Identify which cell holds the provided text, then report its [X, Y] central coordinate. 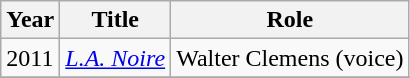
Title [116, 20]
2011 [30, 58]
Role [290, 20]
L.A. Noire [116, 58]
Year [30, 20]
Walter Clemens (voice) [290, 58]
